For the text-containing cell, return its midpoint in (X, Y) coordinate format. 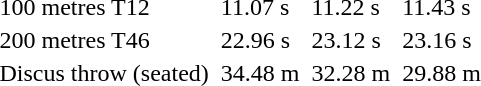
22.96 s (260, 40)
23.12 s (351, 40)
